Locate the cell with the specified text and output its [X, Y] center coordinate. 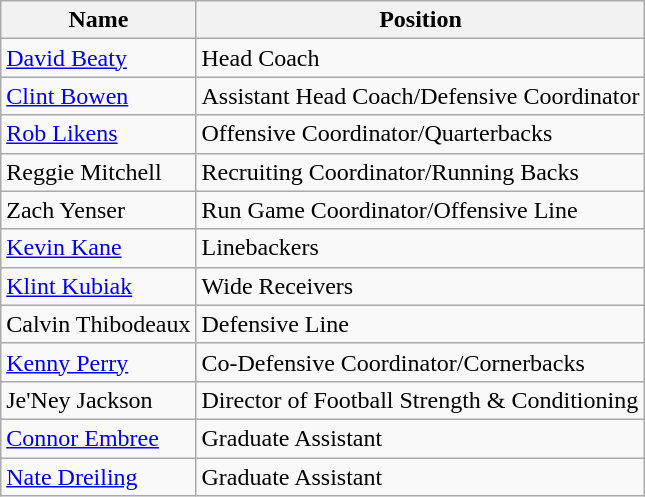
Director of Football Strength & Conditioning [420, 400]
Kevin Kane [98, 248]
Offensive Coordinator/Quarterbacks [420, 134]
Calvin Thibodeaux [98, 324]
Position [420, 20]
Defensive Line [420, 324]
Wide Receivers [420, 286]
David Beaty [98, 58]
Run Game Coordinator/Offensive Line [420, 210]
Recruiting Coordinator/Running Backs [420, 172]
Linebackers [420, 248]
Je'Ney Jackson [98, 400]
Co-Defensive Coordinator/Cornerbacks [420, 362]
Clint Bowen [98, 96]
Zach Yenser [98, 210]
Assistant Head Coach/Defensive Coordinator [420, 96]
Klint Kubiak [98, 286]
Kenny Perry [98, 362]
Reggie Mitchell [98, 172]
Name [98, 20]
Nate Dreiling [98, 477]
Connor Embree [98, 438]
Rob Likens [98, 134]
Head Coach [420, 58]
